Find where the given text appears and provide that cell's center as [X, Y] coordinate. 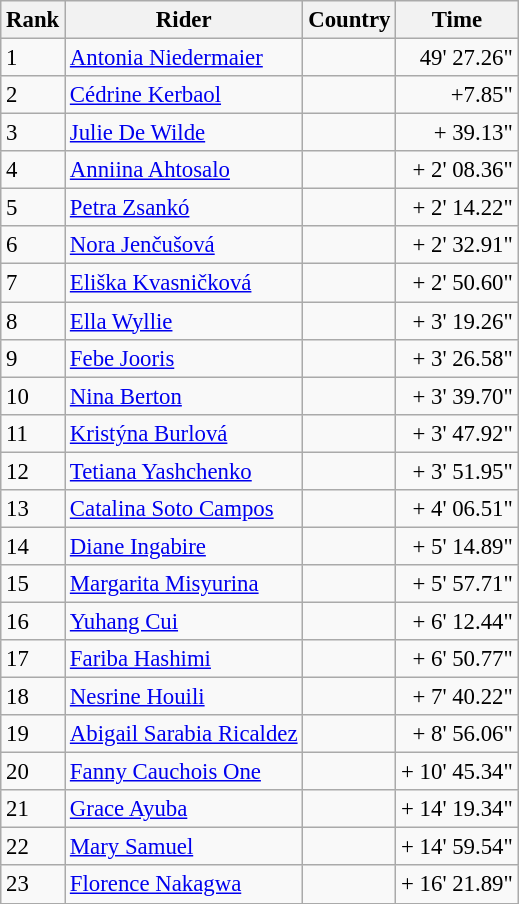
+ 3' 47.92" [457, 433]
Kristýna Burlová [184, 433]
+ 2' 32.91" [457, 245]
+ 6' 50.77" [457, 659]
Fariba Hashimi [184, 659]
+7.85" [457, 95]
+ 3' 39.70" [457, 396]
6 [33, 245]
22 [33, 847]
+ 4' 06.51" [457, 509]
21 [33, 809]
+ 10' 45.34" [457, 772]
Time [457, 20]
+ 39.13" [457, 133]
Antonia Niedermaier [184, 58]
11 [33, 433]
Rank [33, 20]
Tetiana Yashchenko [184, 471]
Yuhang Cui [184, 621]
+ 8' 56.06" [457, 734]
Eliška Kvasničková [184, 283]
7 [33, 283]
4 [33, 170]
+ 2' 50.60" [457, 283]
16 [33, 621]
2 [33, 95]
9 [33, 358]
+ 14' 59.54" [457, 847]
17 [33, 659]
+ 3' 51.95" [457, 471]
13 [33, 509]
14 [33, 546]
Nora Jenčušová [184, 245]
5 [33, 208]
Rider [184, 20]
Margarita Misyurina [184, 584]
Ella Wyllie [184, 321]
+ 16' 21.89" [457, 885]
Anniina Ahtosalo [184, 170]
Febe Jooris [184, 358]
Florence Nakagwa [184, 885]
Petra Zsankó [184, 208]
+ 2' 08.36" [457, 170]
+ 3' 26.58" [457, 358]
Julie De Wilde [184, 133]
1 [33, 58]
23 [33, 885]
Nina Berton [184, 396]
Diane Ingabire [184, 546]
+ 5' 14.89" [457, 546]
+ 2' 14.22" [457, 208]
8 [33, 321]
Fanny Cauchois One [184, 772]
Nesrine Houili [184, 697]
12 [33, 471]
3 [33, 133]
+ 14' 19.34" [457, 809]
Country [350, 20]
Abigail Sarabia Ricaldez [184, 734]
Mary Samuel [184, 847]
19 [33, 734]
+ 6' 12.44" [457, 621]
+ 7' 40.22" [457, 697]
10 [33, 396]
Catalina Soto Campos [184, 509]
Grace Ayuba [184, 809]
Cédrine Kerbaol [184, 95]
49' 27.26" [457, 58]
+ 3' 19.26" [457, 321]
15 [33, 584]
20 [33, 772]
18 [33, 697]
+ 5' 57.71" [457, 584]
